Extract the (X, Y) coordinate from the center of the cell holding the provided text.  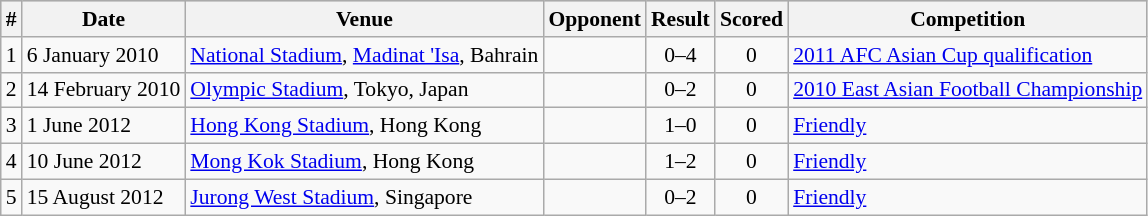
Date (104, 19)
5 (12, 197)
Venue (364, 19)
National Stadium, Madinat 'Isa, Bahrain (364, 55)
2 (12, 90)
10 June 2012 (104, 162)
Mong Kok Stadium, Hong Kong (364, 162)
15 August 2012 (104, 197)
1–2 (680, 162)
Result (680, 19)
14 February 2010 (104, 90)
Hong Kong Stadium, Hong Kong (364, 126)
Jurong West Stadium, Singapore (364, 197)
2011 AFC Asian Cup qualification (968, 55)
4 (12, 162)
0–4 (680, 55)
2010 East Asian Football Championship (968, 90)
# (12, 19)
1–0 (680, 126)
Opponent (594, 19)
Olympic Stadium, Tokyo, Japan (364, 90)
3 (12, 126)
Scored (752, 19)
1 June 2012 (104, 126)
Competition (968, 19)
1 (12, 55)
6 January 2010 (104, 55)
